Detect which cell encompasses the target text, then output its (x, y) center coordinate. 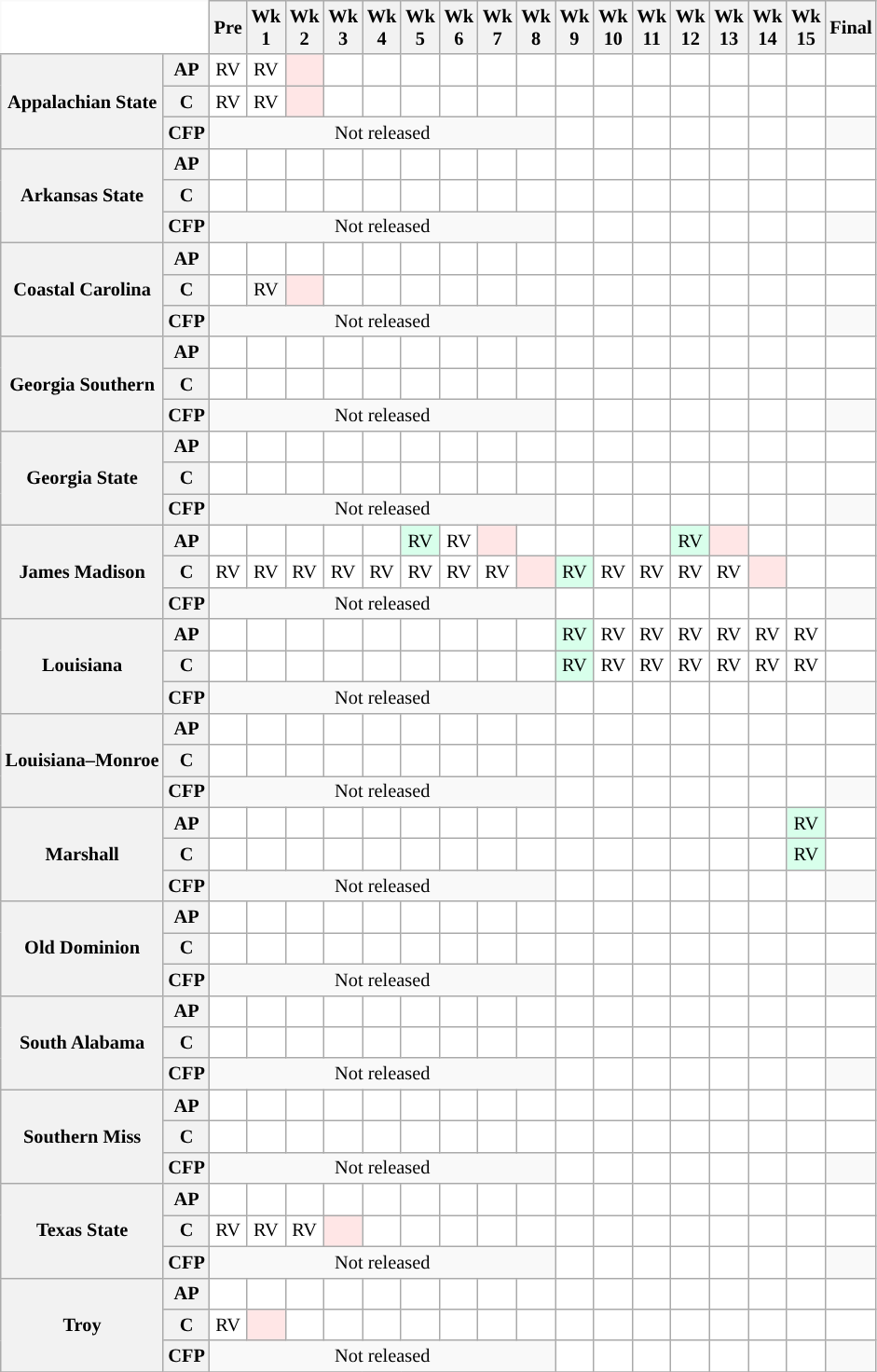
Wk4 (382, 27)
Wk2 (304, 27)
Wk1 (267, 27)
Appalachian State (82, 101)
Wk10 (613, 27)
Georgia Southern (82, 384)
Wk12 (690, 27)
Final (850, 27)
Wk3 (343, 27)
South Alabama (82, 1042)
Marshall (82, 854)
Texas State (82, 1230)
Arkansas State (82, 196)
Louisiana (82, 665)
Wk5 (419, 27)
Wk7 (498, 27)
Wk9 (574, 27)
Southern Miss (82, 1137)
Coastal Carolina (82, 289)
Troy (82, 1325)
Wk15 (805, 27)
Wk11 (652, 27)
James Madison (82, 572)
Wk14 (768, 27)
Louisiana–Monroe (82, 761)
Old Dominion (82, 949)
Wk8 (535, 27)
Pre (228, 27)
Georgia State (82, 477)
Wk13 (729, 27)
Wk6 (459, 27)
